Return [X, Y] of the center of cell containing provided text 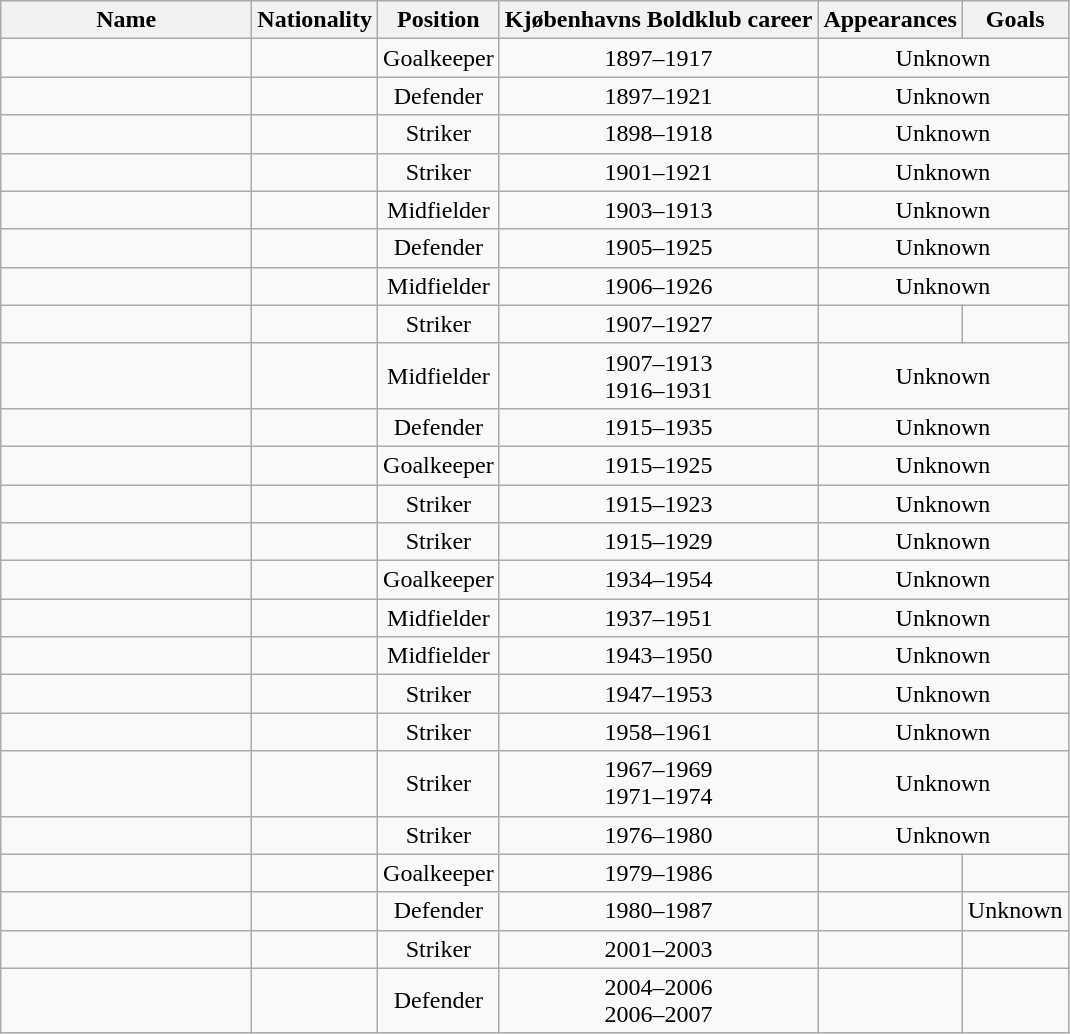
1898–1918 [658, 134]
Position [439, 20]
Name [126, 20]
Appearances [890, 20]
1947–1953 [658, 694]
1937–1951 [658, 618]
Nationality [315, 20]
1907–1927 [658, 324]
1915–1935 [658, 427]
Kjøbenhavns Boldklub career [658, 20]
1958–1961 [658, 732]
1905–1925 [658, 248]
1915–1923 [658, 503]
1967–19691971–1974 [658, 784]
1897–1921 [658, 96]
1915–1929 [658, 542]
1901–1921 [658, 172]
Goals [1015, 20]
1906–1926 [658, 286]
1897–1917 [658, 58]
1934–1954 [658, 580]
2004–20062006–2007 [658, 1000]
1915–1925 [658, 465]
1907–19131916–1931 [658, 376]
1979–1986 [658, 873]
1903–1913 [658, 210]
1980–1987 [658, 911]
2001–2003 [658, 949]
1943–1950 [658, 656]
1976–1980 [658, 835]
